Capture the cell that displays the provided text and extract its [X, Y] central coordinate. 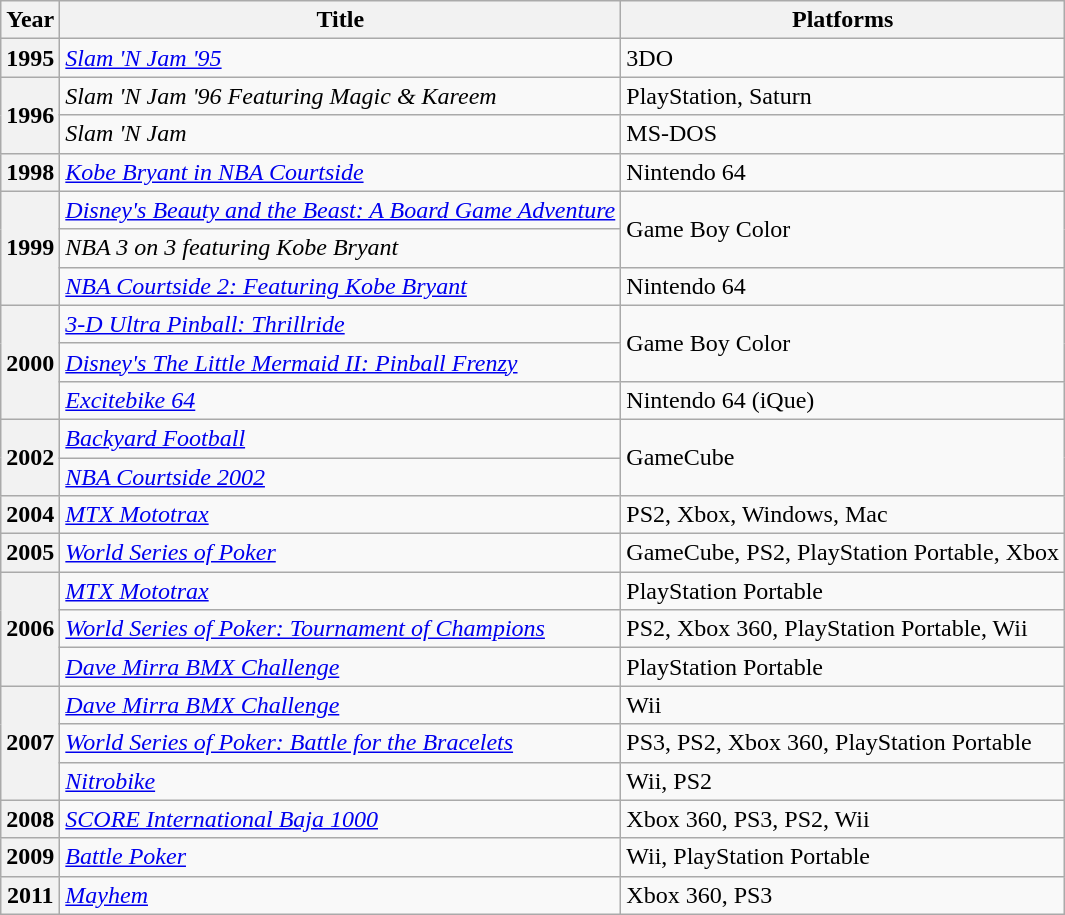
NBA 3 on 3 featuring Kobe Bryant [340, 248]
Wii [843, 705]
World Series of Poker [340, 553]
1996 [30, 115]
2005 [30, 553]
Kobe Bryant in NBA Courtside [340, 172]
GameCube, PS2, PlayStation Portable, Xbox [843, 553]
2008 [30, 819]
World Series of Poker: Tournament of Champions [340, 629]
2011 [30, 895]
Battle Poker [340, 857]
Wii, PlayStation Portable [843, 857]
2002 [30, 457]
Backyard Football [340, 438]
Title [340, 20]
PlayStation, Saturn [843, 96]
PS3, PS2, Xbox 360, PlayStation Portable [843, 743]
GameCube [843, 457]
1995 [30, 58]
Xbox 360, PS3, PS2, Wii [843, 819]
Nintendo 64 (iQue) [843, 400]
Xbox 360, PS3 [843, 895]
2004 [30, 515]
Year [30, 20]
MS-DOS [843, 134]
3-D Ultra Pinball: Thrillride [340, 324]
World Series of Poker: Battle for the Bracelets [340, 743]
PS2, Xbox 360, PlayStation Portable, Wii [843, 629]
1999 [30, 248]
Slam 'N Jam [340, 134]
3DO [843, 58]
NBA Courtside 2002 [340, 477]
PS2, Xbox, Windows, Mac [843, 515]
2009 [30, 857]
Nitrobike [340, 781]
Mayhem [340, 895]
Excitebike 64 [340, 400]
SCORE International Baja 1000 [340, 819]
Platforms [843, 20]
2006 [30, 629]
Slam 'N Jam '95 [340, 58]
1998 [30, 172]
Disney's The Little Mermaid II: Pinball Frenzy [340, 362]
NBA Courtside 2: Featuring Kobe Bryant [340, 286]
Slam 'N Jam '96 Featuring Magic & Kareem [340, 96]
2007 [30, 743]
Disney's Beauty and the Beast: A Board Game Adventure [340, 210]
2000 [30, 362]
Wii, PS2 [843, 781]
